Scan for the cell matching the given text and deliver its (x, y) coordinate at center. 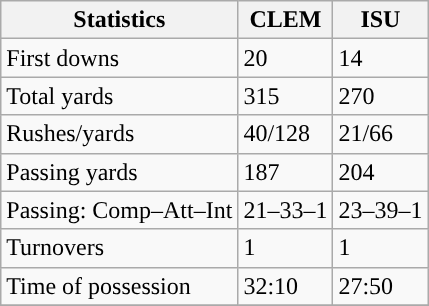
23–39–1 (380, 210)
21/66 (380, 134)
187 (286, 172)
315 (286, 96)
27:50 (380, 286)
40/128 (286, 134)
270 (380, 96)
21–33–1 (286, 210)
Passing yards (120, 172)
Statistics (120, 20)
Time of possession (120, 286)
Rushes/yards (120, 134)
14 (380, 58)
First downs (120, 58)
Total yards (120, 96)
20 (286, 58)
32:10 (286, 286)
204 (380, 172)
Turnovers (120, 248)
Passing: Comp–Att–Int (120, 210)
CLEM (286, 20)
ISU (380, 20)
